Scan for the cell matching the given text and deliver its (x, y) coordinate at center. 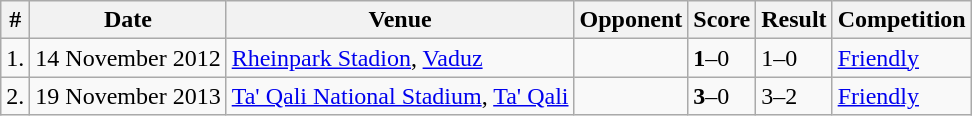
3–0 (722, 96)
14 November 2012 (128, 58)
2. (16, 96)
Date (128, 20)
Rheinpark Stadion, Vaduz (400, 58)
Competition (902, 20)
Opponent (631, 20)
1. (16, 58)
Venue (400, 20)
# (16, 20)
3–2 (794, 96)
Ta' Qali National Stadium, Ta' Qali (400, 96)
19 November 2013 (128, 96)
Result (794, 20)
Score (722, 20)
